Return the (X, Y) coordinate for the center point of the cell that contains the specified text.  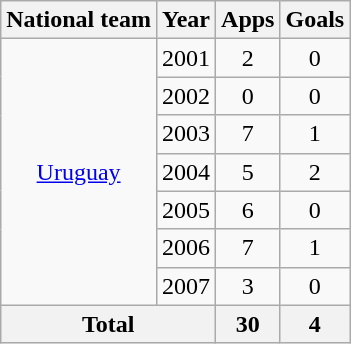
30 (248, 324)
2002 (186, 96)
6 (248, 210)
2005 (186, 210)
2001 (186, 58)
Apps (248, 20)
2006 (186, 248)
Goals (315, 20)
5 (248, 172)
2007 (186, 286)
Year (186, 20)
4 (315, 324)
National team (79, 20)
2004 (186, 172)
Total (108, 324)
3 (248, 286)
2003 (186, 134)
Uruguay (79, 172)
